Return the [X, Y] coordinate for the center point of the cell that contains the specified text.  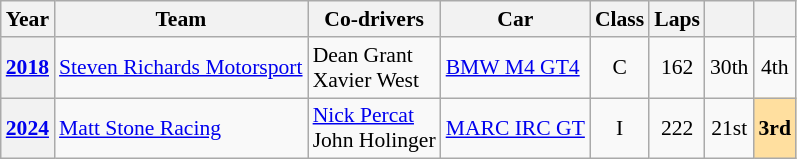
2018 [28, 68]
3rd [774, 128]
Laps [677, 19]
21st [730, 128]
222 [677, 128]
Team [181, 19]
I [620, 128]
162 [677, 68]
Car [516, 19]
MARC IRC GT [516, 128]
Steven Richards Motorsport [181, 68]
Nick Percat John Holinger [374, 128]
2024 [28, 128]
4th [774, 68]
C [620, 68]
Matt Stone Racing [181, 128]
Year [28, 19]
Co-drivers [374, 19]
BMW M4 GT4 [516, 68]
Dean Grant Xavier West [374, 68]
Class [620, 19]
30th [730, 68]
